Capture the cell that displays the provided text and extract its [x, y] central coordinate. 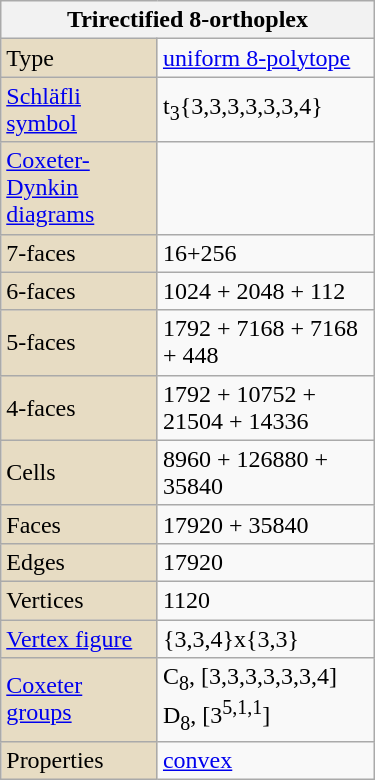
17920 + 35840 [266, 524]
Coxeter groups [80, 700]
Properties [80, 761]
6-faces [80, 291]
8960 + 126880 + 35840 [266, 472]
Cells [80, 472]
Vertex figure [80, 639]
Vertices [80, 600]
1792 + 10752 + 21504 + 14336 [266, 408]
16+256 [266, 253]
Type [80, 58]
Coxeter-Dynkin diagrams [80, 188]
uniform 8-polytope [266, 58]
1120 [266, 600]
4-faces [80, 408]
convex [266, 761]
Trirectified 8-orthoplex [188, 20]
{3,3,4}x{3,3} [266, 639]
1792 + 7168 + 7168 + 448 [266, 342]
Edges [80, 562]
C8, [3,3,3,3,3,3,4]D8, [35,1,1] [266, 700]
t3{3,3,3,3,3,3,4} [266, 110]
17920 [266, 562]
1024 + 2048 + 112 [266, 291]
7-faces [80, 253]
5-faces [80, 342]
Faces [80, 524]
Schläfli symbol [80, 110]
